Detect which cell encompasses the target text, then output its [X, Y] center coordinate. 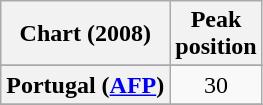
30 [216, 85]
Chart (2008) [86, 34]
Peakposition [216, 34]
Portugal (AFP) [86, 85]
